Scan for the cell matching the given text and deliver its (X, Y) coordinate at center. 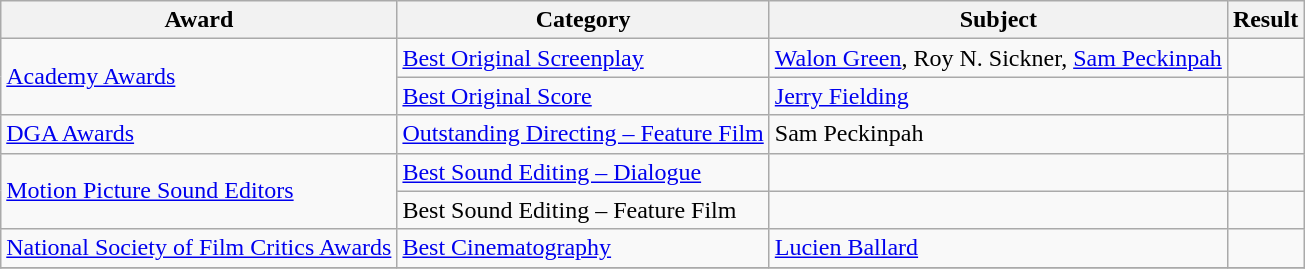
Subject (998, 20)
Best Cinematography (583, 248)
Result (1265, 20)
Best Sound Editing – Feature Film (583, 210)
National Society of Film Critics Awards (199, 248)
Motion Picture Sound Editors (199, 191)
DGA Awards (199, 134)
Best Original Screenplay (583, 58)
Lucien Ballard (998, 248)
Category (583, 20)
Best Original Score (583, 96)
Academy Awards (199, 77)
Best Sound Editing – Dialogue (583, 172)
Award (199, 20)
Outstanding Directing – Feature Film (583, 134)
Sam Peckinpah (998, 134)
Jerry Fielding (998, 96)
Walon Green, Roy N. Sickner, Sam Peckinpah (998, 58)
